Output the [X, Y] coordinate of the center of the cell containing the given text.  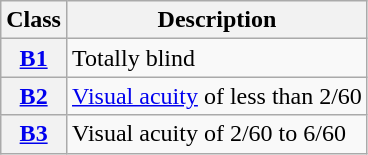
B1 [34, 58]
B3 [34, 134]
B2 [34, 96]
Visual acuity of 2/60 to 6/60 [216, 134]
Visual acuity of less than 2/60 [216, 96]
Totally blind [216, 58]
Class [34, 20]
Description [216, 20]
